Identify which cell holds the provided text, then report its [X, Y] central coordinate. 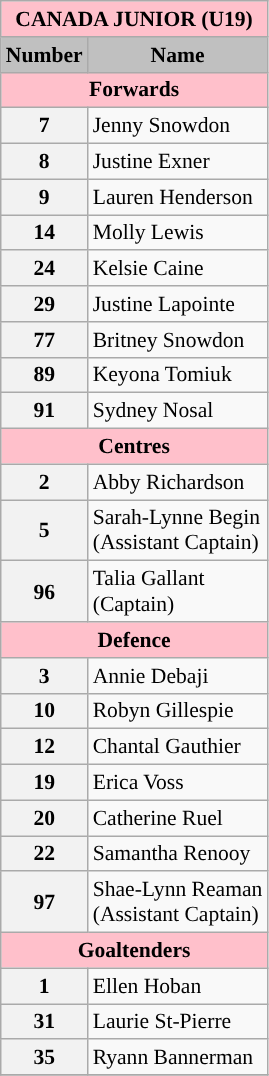
9 [44, 197]
Britney Snowdon [178, 340]
96 [44, 592]
77 [44, 340]
3 [44, 676]
Erica Voss [178, 783]
Ryann Bannerman [178, 1058]
Molly Lewis [178, 233]
Goaltenders [134, 951]
Forwards [134, 90]
29 [44, 304]
89 [44, 375]
24 [44, 269]
Abby Richardson [178, 482]
Samantha Renooy [178, 854]
Number [44, 55]
8 [44, 162]
Robyn Gillespie [178, 711]
Centres [134, 447]
35 [44, 1058]
31 [44, 1022]
7 [44, 126]
Annie Debaji [178, 676]
Laurie St-Pierre [178, 1022]
Keyona Tomiuk [178, 375]
10 [44, 711]
Sydney Nosal [178, 411]
Sarah-Lynne Begin(Assistant Captain) [178, 530]
Justine Lapointe [178, 304]
20 [44, 818]
Chantal Gauthier [178, 747]
Ellen Hoban [178, 986]
Shae-Lynn Reaman(Assistant Captain) [178, 902]
14 [44, 233]
91 [44, 411]
97 [44, 902]
Defence [134, 640]
22 [44, 854]
2 [44, 482]
Jenny Snowdon [178, 126]
Kelsie Caine [178, 269]
Lauren Henderson [178, 197]
Name [178, 55]
Catherine Ruel [178, 818]
19 [44, 783]
Talia Gallant(Captain) [178, 592]
1 [44, 986]
CANADA JUNIOR (U19) [134, 19]
Justine Exner [178, 162]
12 [44, 747]
5 [44, 530]
